Capture the cell that displays the provided text and extract its [X, Y] central coordinate. 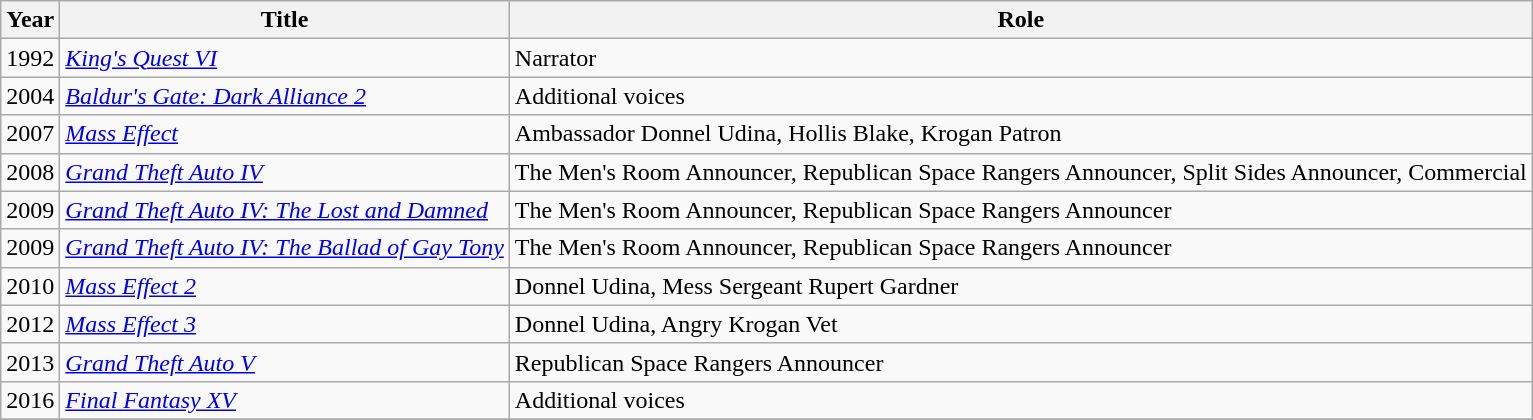
Donnel Udina, Angry Krogan Vet [1020, 324]
Year [30, 20]
Mass Effect [285, 134]
Grand Theft Auto IV [285, 172]
The Men's Room Announcer, Republican Space Rangers Announcer, Split Sides Announcer, Commercial [1020, 172]
Grand Theft Auto IV: The Lost and Damned [285, 210]
King's Quest VI [285, 58]
Grand Theft Auto IV: The Ballad of Gay Tony [285, 248]
2013 [30, 362]
Grand Theft Auto V [285, 362]
2004 [30, 96]
Donnel Udina, Mess Sergeant Rupert Gardner [1020, 286]
2008 [30, 172]
Baldur's Gate: Dark Alliance 2 [285, 96]
2007 [30, 134]
Final Fantasy XV [285, 400]
Ambassador Donnel Udina, Hollis Blake, Krogan Patron [1020, 134]
Mass Effect 3 [285, 324]
2012 [30, 324]
Narrator [1020, 58]
Mass Effect 2 [285, 286]
Title [285, 20]
Republican Space Rangers Announcer [1020, 362]
2016 [30, 400]
2010 [30, 286]
1992 [30, 58]
Role [1020, 20]
